Output the (x, y) coordinate of the center of the cell containing the given text.  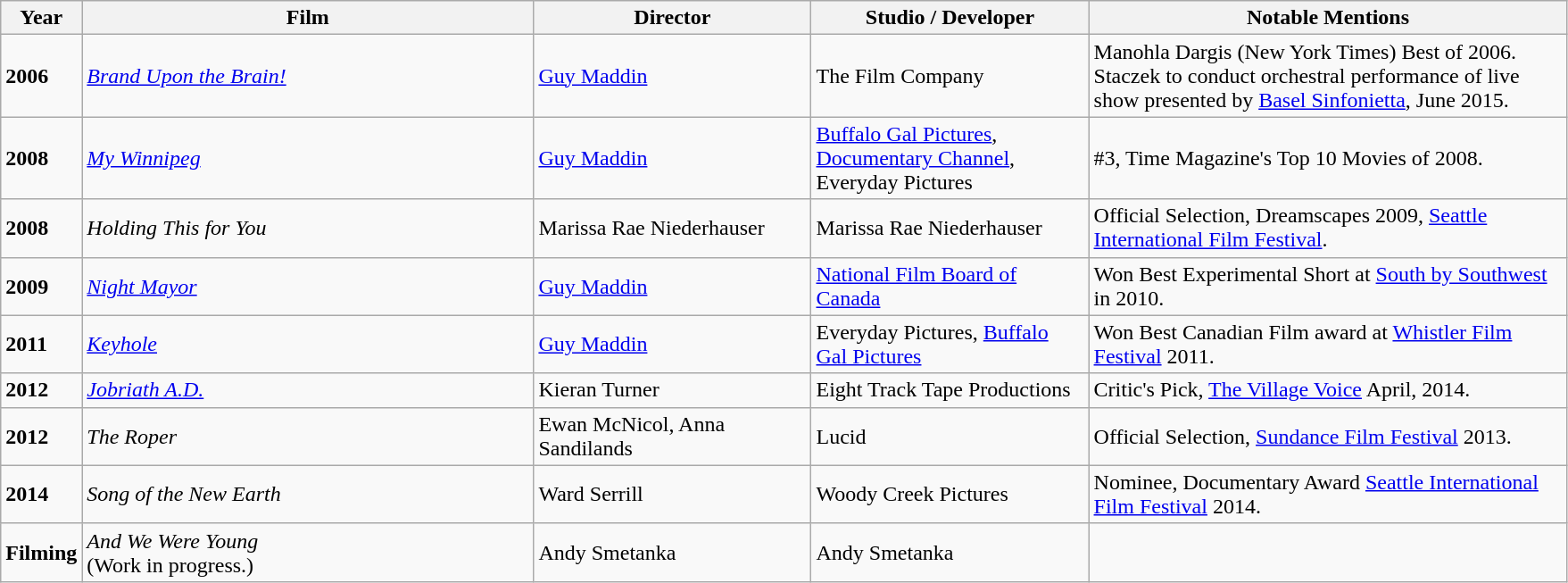
And We Were Young(Work in progress.) (308, 552)
Everyday Pictures, Buffalo Gal Pictures (950, 345)
Won Best Canadian Film award at Whistler Film Festival 2011. (1328, 345)
2014 (41, 495)
Critic's Pick, The Village Voice April, 2014. (1328, 390)
Manohla Dargis (New York Times) Best of 2006.Staczek to conduct orchestral performance of live show presented by Basel Sinfonietta, June 2015. (1328, 76)
Eight Track Tape Productions (950, 390)
National Film Board of Canada (950, 286)
The Roper (308, 436)
The Film Company (950, 76)
2011 (41, 345)
Nominee, Documentary Award Seattle International Film Festival 2014. (1328, 495)
Ward Serrill (673, 495)
Woody Creek Pictures (950, 495)
Year (41, 18)
Buffalo Gal Pictures, Documentary Channel, Everyday Pictures (950, 158)
Official Selection, Sundance Film Festival 2013. (1328, 436)
Jobriath A.D. (308, 390)
Keyhole (308, 345)
Won Best Experimental Short at South by Southwest in 2010. (1328, 286)
Brand Upon the Brain! (308, 76)
Notable Mentions (1328, 18)
2006 (41, 76)
Ewan McNicol, Anna Sandilands (673, 436)
Filming (41, 552)
Kieran Turner (673, 390)
Song of the New Earth (308, 495)
Lucid (950, 436)
#3, Time Magazine's Top 10 Movies of 2008. (1328, 158)
Studio / Developer (950, 18)
Director (673, 18)
Official Selection, Dreamscapes 2009, Seattle International Film Festival. (1328, 229)
Holding This for You (308, 229)
Night Mayor (308, 286)
My Winnipeg (308, 158)
2009 (41, 286)
Film (308, 18)
